Identify which cell holds the provided text, then report its (x, y) central coordinate. 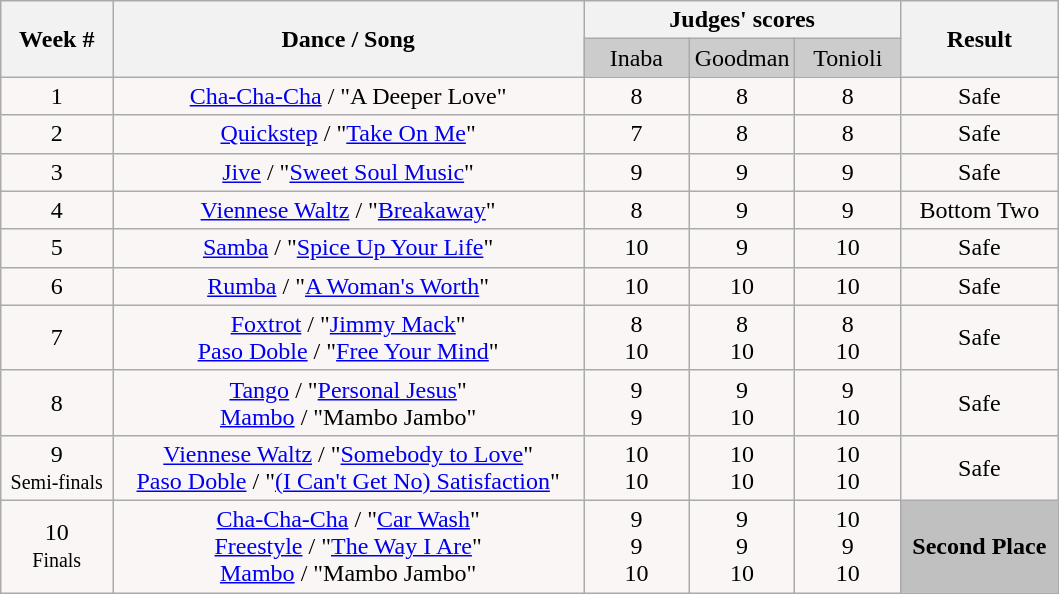
99 (637, 402)
3 (57, 172)
Rumba / "A Woman's Worth" (348, 286)
Quickstep / "Take On Me" (348, 134)
Cha-Cha-Cha / "Car Wash"Freestyle / "The Way I Are"Mambo / "Mambo Jambo" (348, 546)
10910 (848, 546)
9Semi-finals (57, 468)
1 (57, 96)
2 (57, 134)
Viennese Waltz / "Breakaway" (348, 210)
Bottom Two (980, 210)
Goodman (742, 58)
Tonioli (848, 58)
Viennese Waltz / "Somebody to Love"Paso Doble / "(I Can't Get No) Satisfaction" (348, 468)
Foxtrot / "Jimmy Mack"Paso Doble / "Free Your Mind" (348, 338)
Judges' scores (742, 20)
Samba / "Spice Up Your Life" (348, 248)
Dance / Song (348, 39)
Tango / "Personal Jesus"Mambo / "Mambo Jambo" (348, 402)
4 (57, 210)
Second Place (980, 546)
Cha-Cha-Cha / "A Deeper Love" (348, 96)
10Finals (57, 546)
Inaba (637, 58)
Week # (57, 39)
6 (57, 286)
Result (980, 39)
5 (57, 248)
Jive / "Sweet Soul Music" (348, 172)
